Return the [X, Y] coordinate for the center point of the cell that contains the specified text.  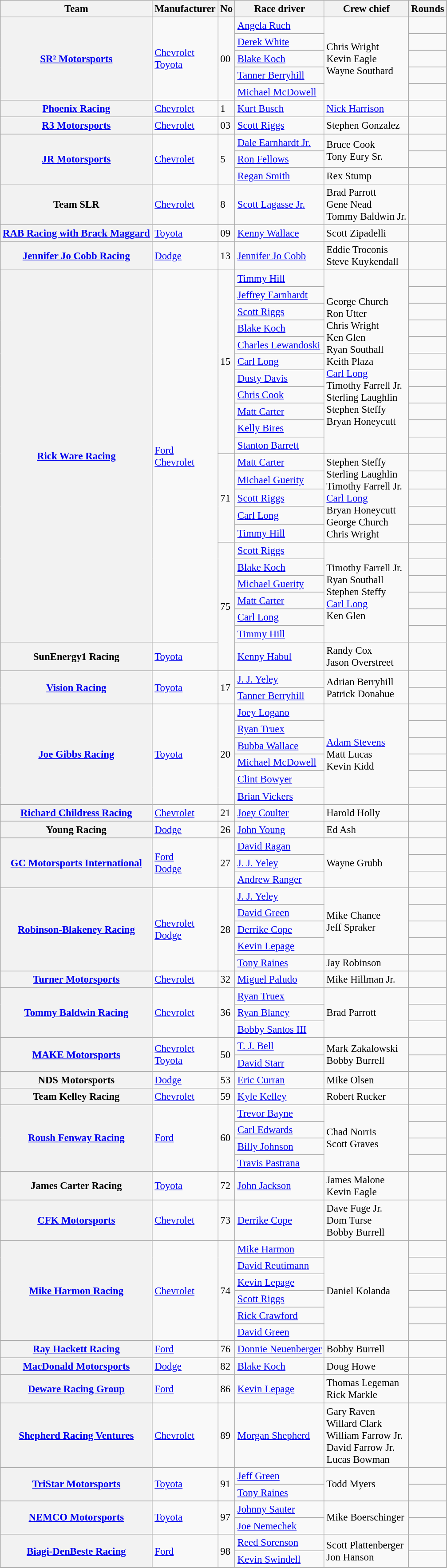
Reed Sorenson [280, 1543]
Harold Holly [367, 813]
Young Racing [76, 829]
27 [226, 863]
Brad Parrott [367, 1013]
Joe Nemechek [280, 1526]
NDS Motorsports [76, 1080]
53 [226, 1080]
Miguel Paludo [280, 980]
74 [226, 1291]
21 [226, 813]
Eric Curran [280, 1080]
26 [226, 829]
David Ragan [280, 846]
No [226, 9]
71 [226, 498]
Andrew Ranger [280, 880]
Jay Robinson [367, 963]
Deware Racing Group [76, 1388]
Ed Ash [367, 829]
David Reutimann [280, 1266]
Carl Edwards [280, 1130]
20 [226, 754]
Scott Plattenberger Jon Hanson [367, 1551]
Ray Hackett Racing [76, 1349]
Bubba Wallace [280, 746]
Kurt Busch [280, 109]
Dale Earnhardt Jr. [280, 142]
Mike Boerschinger [367, 1518]
Doug Howe [367, 1366]
MAKE Motorsports [76, 1055]
Mike Olsen [367, 1080]
Ryan Blaney [280, 1013]
Robert Rucker [367, 1096]
MacDonald Motorsports [76, 1366]
82 [226, 1366]
NEMCO Motorsports [76, 1518]
Nick Harrison [367, 109]
SR² Motorsports [76, 59]
09 [226, 233]
James Carter Racing [76, 1186]
Team [76, 9]
Stanton Barrett [280, 445]
Richard Childress Racing [76, 813]
Gary Raven Willard Clark William Farrow Jr. David Farrow Jr. Lucas Bowman [367, 1435]
75 [226, 606]
Crew chief [367, 9]
Team Kelley Racing [76, 1096]
Rex Stump [367, 176]
Bobby Santos III [280, 1030]
89 [226, 1435]
Todd Myers [367, 1484]
Chad Norris Scott Graves [367, 1138]
Brad Parrott Gene Nead Tommy Baldwin Jr. [367, 204]
28 [226, 929]
00 [226, 59]
Mike Chance Jeff Spraker [367, 921]
Rick Ware Racing [76, 456]
97 [226, 1518]
Randy Cox Jason Overstreet [367, 657]
15 [226, 362]
Brian Vickers [280, 796]
Wayne Grubb [367, 863]
13 [226, 256]
Mike Harmon [280, 1249]
72 [226, 1186]
FordDodge [185, 863]
Kevin Swindell [280, 1559]
60 [226, 1138]
Stephen Gonzalez [367, 126]
Manufacturer [185, 9]
Donnie Neuenberger [280, 1349]
John Jackson [280, 1186]
Derek White [280, 42]
Adrian Berryhill Patrick Donahue [367, 688]
Roush Fenway Racing [76, 1138]
Bruce Cook Tony Eury Sr. [367, 151]
Dave Fuge Jr. Dom Turse Bobby Burrell [367, 1220]
Joe Gibbs Racing [76, 754]
Angela Ruch [280, 26]
Vision Racing [76, 688]
Billy Johnson [280, 1146]
76 [226, 1349]
Rick Crawford [280, 1316]
Biagi-DenBeste Racing [76, 1551]
Adam Stevens Matt Lucas Kevin Kidd [367, 754]
Mark Zakalowski Bobby Burrell [367, 1055]
Clint Bowyer [280, 779]
Travis Pastrana [280, 1163]
Timothy Farrell Jr. Ryan Southall Stephen Steffy Carl Long Ken Glen [367, 592]
Robinson-Blakeney Racing [76, 929]
Mike Hillman Jr. [367, 980]
Jennifer Jo Cobb Racing [76, 256]
Trevor Bayne [280, 1113]
Regan Smith [280, 176]
8 [226, 204]
David Starr [280, 1063]
Thomas Legeman Rick Markle [367, 1388]
FordChevrolet [185, 456]
Chris Wright Kevin Eagle Wayne Southard [367, 59]
Joey Coulter [280, 813]
5 [226, 159]
50 [226, 1055]
John Young [280, 829]
T. J. Bell [280, 1047]
R3 Motorsports [76, 126]
GC Motorsports International [76, 863]
Dusty Davis [280, 379]
17 [226, 688]
Morgan Shepherd [280, 1435]
James Malone Kevin Eagle [367, 1186]
Scott Lagasse Jr. [280, 204]
Eddie Troconis Steve Kuykendall [367, 256]
Scott Zipadelli [367, 233]
Kyle Kelley [280, 1096]
03 [226, 126]
Tommy Baldwin Racing [76, 1013]
RAB Racing with Brack Maggard [76, 233]
98 [226, 1551]
JR Motorsports [76, 159]
Race driver [280, 9]
32 [226, 980]
Rounds [428, 9]
Daniel Kolanda [367, 1291]
Jeffrey Earnhardt [280, 295]
Jeff Green [280, 1476]
91 [226, 1484]
Jennifer Jo Cobb [280, 256]
Team SLR [76, 204]
Charles Lewandoski [280, 345]
Chris Cook [280, 395]
Turner Motorsports [76, 980]
Kenny Habul [280, 657]
86 [226, 1388]
TriStar Motorsports [76, 1484]
Johnny Sauter [280, 1509]
SunEnergy1 Racing [76, 657]
1 [226, 109]
Kelly Bires [280, 429]
ChevroletDodge [185, 929]
Shepherd Racing Ventures [76, 1435]
73 [226, 1220]
36 [226, 1013]
Stephen Steffy Sterling Laughlin Timothy Farrell Jr. Carl Long Bryan Honeycutt George Church Chris Wright [367, 498]
CFK Motorsports [76, 1220]
Joey Logano [280, 713]
59 [226, 1096]
Ron Fellows [280, 159]
Phoenix Racing [76, 109]
Bobby Burrell [367, 1349]
Mike Harmon Racing [76, 1291]
Kenny Wallace [280, 233]
